For the text-containing cell, return its midpoint in (x, y) coordinate format. 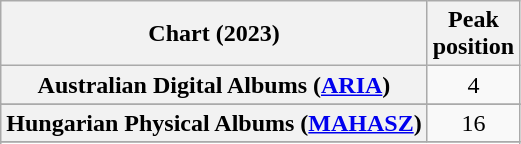
Peakposition (473, 34)
4 (473, 85)
Hungarian Physical Albums (MAHASZ) (214, 123)
16 (473, 123)
Australian Digital Albums (ARIA) (214, 85)
Chart (2023) (214, 34)
